Return [X, Y] of the center of cell containing provided text 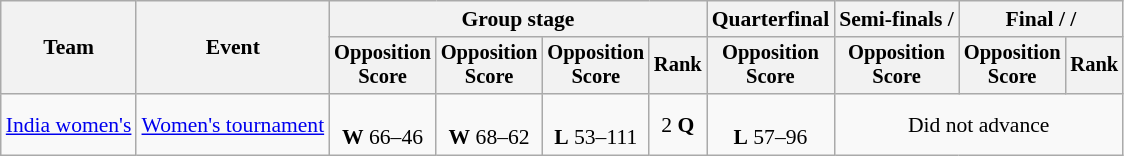
W 68–62 [490, 124]
W 66–46 [382, 124]
Final / / [1041, 19]
L 57–96 [771, 124]
Group stage [518, 19]
India women's [69, 124]
Did not advance [978, 124]
Team [69, 48]
Women's tournament [232, 124]
Event [232, 48]
Semi-finals / [896, 19]
L 53–111 [596, 124]
Quarterfinal [771, 19]
2 Q [678, 124]
